Find where the given text appears and provide that cell's center as [X, Y] coordinate. 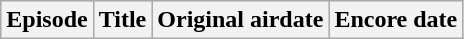
Title [122, 20]
Original airdate [240, 20]
Episode [47, 20]
Encore date [396, 20]
